Detect which cell encompasses the target text, then output its [X, Y] center coordinate. 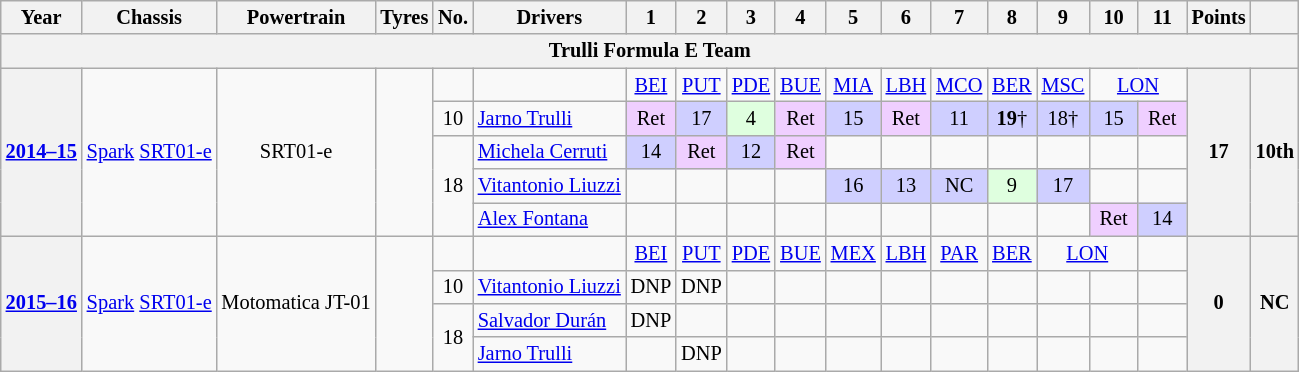
No. [453, 17]
MEX [854, 253]
Salvador Durán [550, 320]
3 [752, 17]
Motomatica JT-01 [296, 304]
Tyres [405, 17]
2015–16 [42, 304]
7 [959, 17]
1 [651, 17]
8 [1012, 17]
18† [1064, 118]
Drivers [550, 17]
SRT01-e [296, 152]
13 [906, 186]
MCO [959, 85]
MSC [1064, 85]
19† [1012, 118]
Michela Cerruti [550, 152]
PAR [959, 253]
12 [752, 152]
0 [1219, 304]
5 [854, 17]
MIA [854, 85]
Powertrain [296, 17]
6 [906, 17]
2014–15 [42, 152]
Alex Fontana [550, 219]
Points [1219, 17]
10th [1275, 152]
2 [701, 17]
Year [42, 17]
Trulli Formula E Team [650, 51]
Chassis [150, 17]
16 [854, 186]
